Determine the [x, y] coordinate at the center of the cell enclosing the given text.  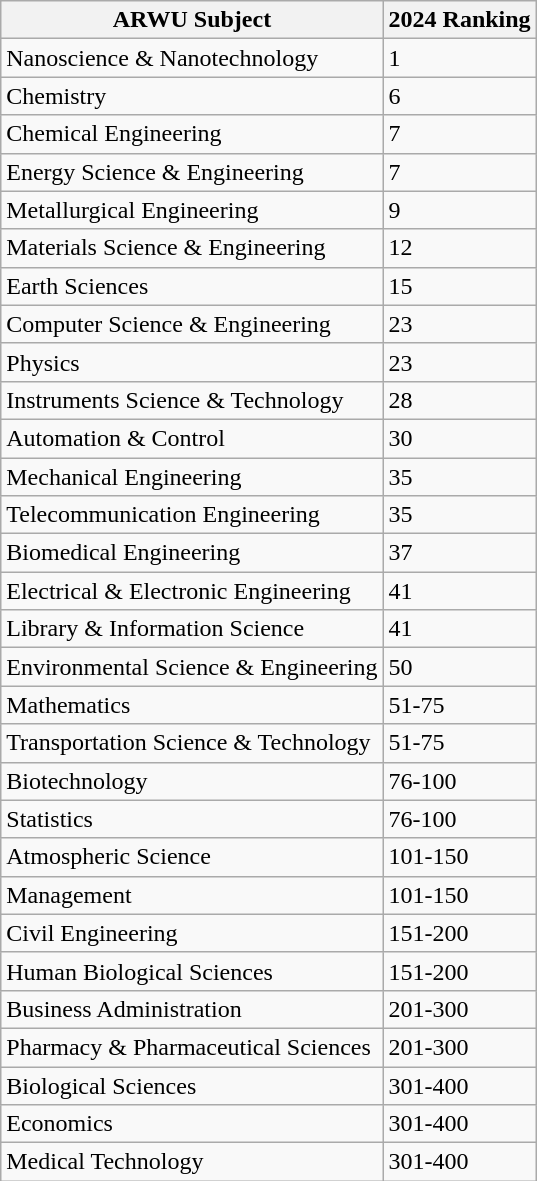
Library & Information Science [192, 629]
Electrical & Electronic Engineering [192, 591]
6 [460, 96]
Chemistry [192, 96]
Computer Science & Engineering [192, 324]
Chemical Engineering [192, 134]
Metallurgical Engineering [192, 210]
Physics [192, 362]
Human Biological Sciences [192, 971]
Biological Sciences [192, 1085]
Environmental Science & Engineering [192, 667]
2024 Ranking [460, 20]
15 [460, 286]
Atmospheric Science [192, 857]
1 [460, 58]
Telecommunication Engineering [192, 515]
Civil Engineering [192, 933]
Instruments Science & Technology [192, 400]
Medical Technology [192, 1162]
Earth Sciences [192, 286]
Mechanical Engineering [192, 477]
Statistics [192, 819]
Economics [192, 1124]
12 [460, 248]
Transportation Science & Technology [192, 743]
Business Administration [192, 1009]
37 [460, 553]
ARWU Subject [192, 20]
9 [460, 210]
50 [460, 667]
Nanoscience & Nanotechnology [192, 58]
28 [460, 400]
30 [460, 438]
Biotechnology [192, 781]
Energy Science & Engineering [192, 172]
Pharmacy & Pharmaceutical Sciences [192, 1047]
Biomedical Engineering [192, 553]
Materials Science & Engineering [192, 248]
Management [192, 895]
Automation & Control [192, 438]
Mathematics [192, 705]
